Find where the given text appears and provide that cell's center as [X, Y] coordinate. 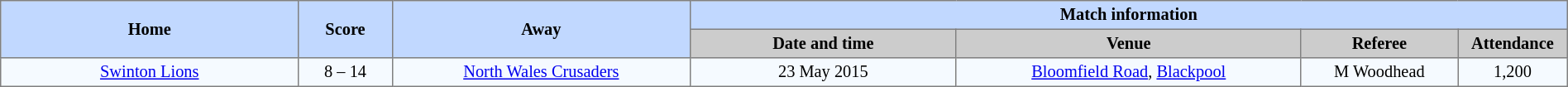
Away [541, 30]
Date and time [823, 43]
23 May 2015 [823, 72]
1,200 [1513, 72]
M Woodhead [1379, 72]
Referee [1379, 43]
Match information [1128, 15]
Score [346, 30]
Swinton Lions [150, 72]
8 – 14 [346, 72]
Attendance [1513, 43]
Home [150, 30]
Bloomfield Road, Blackpool [1128, 72]
North Wales Crusaders [541, 72]
Venue [1128, 43]
